Locate the cell with the specified text and output its (x, y) center coordinate. 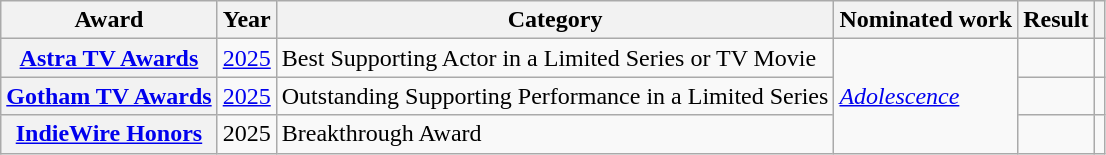
Year (246, 20)
Breakthrough Award (555, 134)
Astra TV Awards (109, 58)
Category (555, 20)
Result (1056, 20)
Adolescence (926, 96)
Outstanding Supporting Performance in a Limited Series (555, 96)
Best Supporting Actor in a Limited Series or TV Movie (555, 58)
IndieWire Honors (109, 134)
Gotham TV Awards (109, 96)
Nominated work (926, 20)
Award (109, 20)
